Extract the [X, Y] coordinate from the center of the cell holding the provided text.  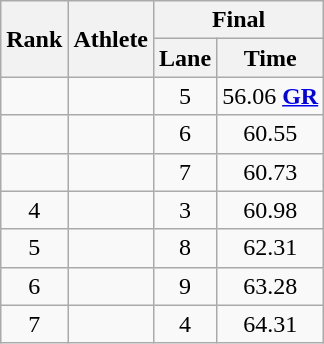
60.55 [270, 134]
60.98 [270, 210]
Athlete [111, 39]
62.31 [270, 248]
Final [239, 20]
Rank [34, 39]
60.73 [270, 172]
Time [270, 58]
64.31 [270, 324]
Lane [186, 58]
56.06 GR [270, 96]
3 [186, 210]
9 [186, 286]
8 [186, 248]
63.28 [270, 286]
